Capture the cell that displays the provided text and extract its (X, Y) central coordinate. 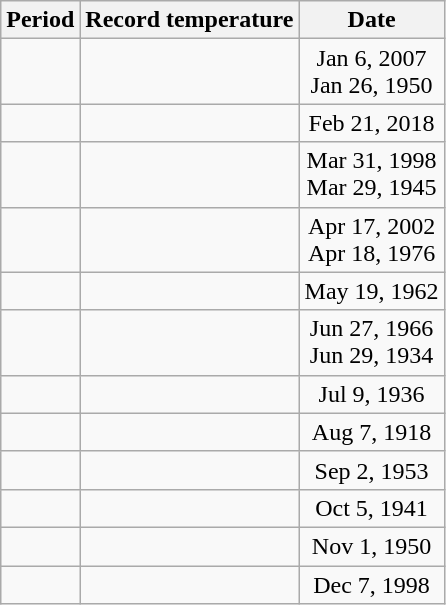
Mar 31, 1998Mar 29, 1945 (372, 174)
Aug 7, 1918 (372, 432)
Nov 1, 1950 (372, 546)
Jun 27, 1966Jun 29, 1934 (372, 342)
Jul 9, 1936 (372, 394)
Date (372, 20)
May 19, 1962 (372, 291)
Jan 6, 2007Jan 26, 1950 (372, 72)
Dec 7, 1998 (372, 585)
Period (40, 20)
Apr 17, 2002Apr 18, 1976 (372, 240)
Record temperature (190, 20)
Oct 5, 1941 (372, 508)
Sep 2, 1953 (372, 470)
Feb 21, 2018 (372, 123)
